Return the [x, y] coordinate for the center point of the cell that contains the specified text.  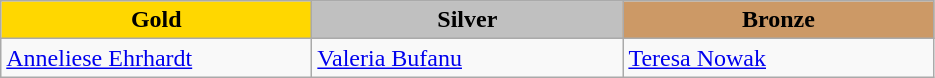
Valeria Bufanu [468, 58]
Anneliese Ehrhardt [156, 58]
Bronze [778, 20]
Teresa Nowak [778, 58]
Gold [156, 20]
Silver [468, 20]
